From the cell containing the given text, extract its center point as [X, Y] coordinate. 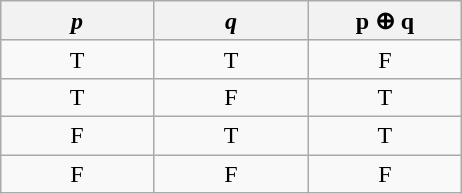
p ⊕ q [385, 21]
q [231, 21]
p [77, 21]
